Provide the (X, Y) coordinate of the cell's center where the given text is located.  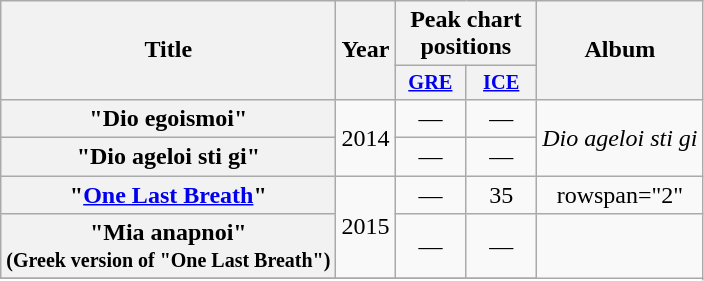
"One Last Breath" (168, 195)
rowspan="2" (620, 195)
35 (502, 195)
Dio ageloi sti gi (620, 137)
"Dio ageloi sti gi" (168, 157)
2015 (366, 228)
Peak chart positions (466, 34)
ICE (502, 83)
Year (366, 50)
2014 (366, 137)
"Dio egoismoi" (168, 118)
"Mia anapnoi" (Greek version of "One Last Breath") (168, 246)
Title (168, 50)
Album (620, 50)
GRE (430, 83)
